Pinpoint the cell where the given text exists, returning its (x, y) midpoint coordinate. 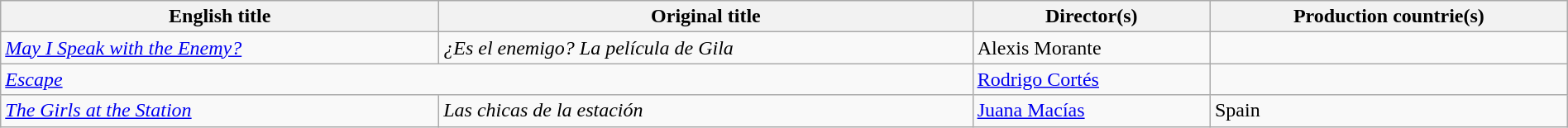
¿Es el enemigo? La película de Gila (706, 48)
Director(s) (1092, 17)
Escape (486, 79)
Juana Macías (1092, 111)
May I Speak with the Enemy? (220, 48)
The Girls at the Station (220, 111)
English title (220, 17)
Spain (1389, 111)
Production countrie(s) (1389, 17)
Las chicas de la estación (706, 111)
Alexis Morante (1092, 48)
Rodrigo Cortés (1092, 79)
Original title (706, 17)
